Provide the [x, y] coordinate of the cell's center where the given text is located.  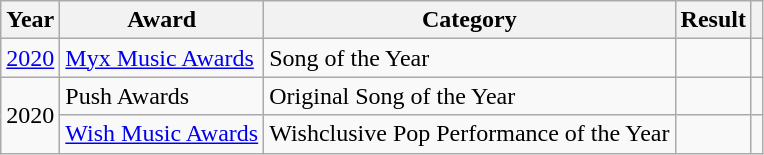
Award [162, 20]
Category [470, 20]
Result [713, 20]
Wish Music Awards [162, 134]
Song of the Year [470, 58]
Myx Music Awards [162, 58]
Push Awards [162, 96]
Year [30, 20]
Original Song of the Year [470, 96]
Wishclusive Pop Performance of the Year [470, 134]
